Extract the [X, Y] coordinate from the center of the cell holding the provided text.  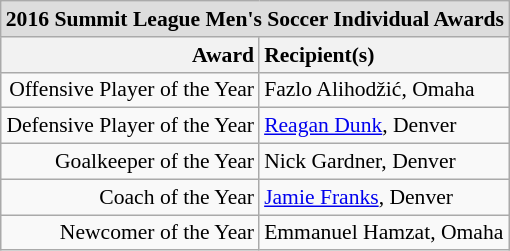
Award [130, 55]
Coach of the Year [130, 197]
Reagan Dunk, Denver [384, 126]
Newcomer of the Year [130, 233]
2016 Summit League Men's Soccer Individual Awards [255, 19]
Fazlo Alihodžić, Omaha [384, 90]
Defensive Player of the Year [130, 126]
Jamie Franks, Denver [384, 197]
Recipient(s) [384, 55]
Offensive Player of the Year [130, 90]
Nick Gardner, Denver [384, 162]
Emmanuel Hamzat, Omaha [384, 233]
Goalkeeper of the Year [130, 162]
